Return (X, Y) of the center of cell containing provided text 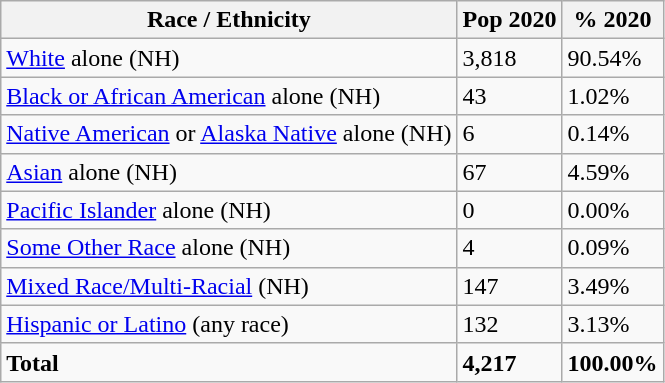
4 (510, 248)
132 (510, 324)
Native American or Alaska Native alone (NH) (229, 134)
3,818 (510, 58)
Total (229, 362)
Pacific Islander alone (NH) (229, 210)
3.13% (612, 324)
Race / Ethnicity (229, 20)
White alone (NH) (229, 58)
43 (510, 96)
147 (510, 286)
Asian alone (NH) (229, 172)
Black or African American alone (NH) (229, 96)
Pop 2020 (510, 20)
Hispanic or Latino (any race) (229, 324)
67 (510, 172)
4,217 (510, 362)
0.14% (612, 134)
3.49% (612, 286)
90.54% (612, 58)
6 (510, 134)
Mixed Race/Multi-Racial (NH) (229, 286)
0 (510, 210)
4.59% (612, 172)
% 2020 (612, 20)
0.00% (612, 210)
0.09% (612, 248)
100.00% (612, 362)
Some Other Race alone (NH) (229, 248)
1.02% (612, 96)
